Pinpoint the cell where the given text exists, returning its (X, Y) midpoint coordinate. 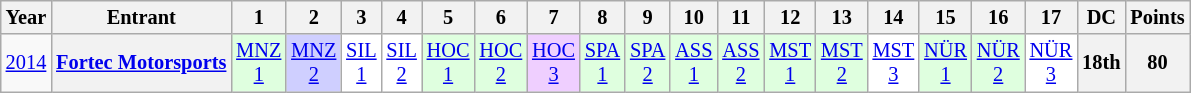
11 (740, 17)
Entrant (141, 17)
ASS1 (694, 63)
HOC2 (500, 63)
NÜR1 (946, 63)
80 (1157, 63)
2 (314, 17)
DC (1101, 17)
Fortec Motorsports (141, 63)
5 (448, 17)
14 (894, 17)
MST2 (842, 63)
SIL2 (401, 63)
1 (258, 17)
SIL1 (361, 63)
ASS2 (740, 63)
MNZ1 (258, 63)
2014 (26, 63)
15 (946, 17)
18th (1101, 63)
MNZ2 (314, 63)
17 (1052, 17)
13 (842, 17)
10 (694, 17)
HOC3 (554, 63)
8 (602, 17)
16 (998, 17)
3 (361, 17)
HOC1 (448, 63)
SPA1 (602, 63)
MST3 (894, 63)
9 (648, 17)
MST1 (790, 63)
NÜR3 (1052, 63)
12 (790, 17)
7 (554, 17)
6 (500, 17)
4 (401, 17)
NÜR2 (998, 63)
SPA2 (648, 63)
Year (26, 17)
Points (1157, 17)
